Determine the [x, y] coordinate at the center of the cell enclosing the given text.  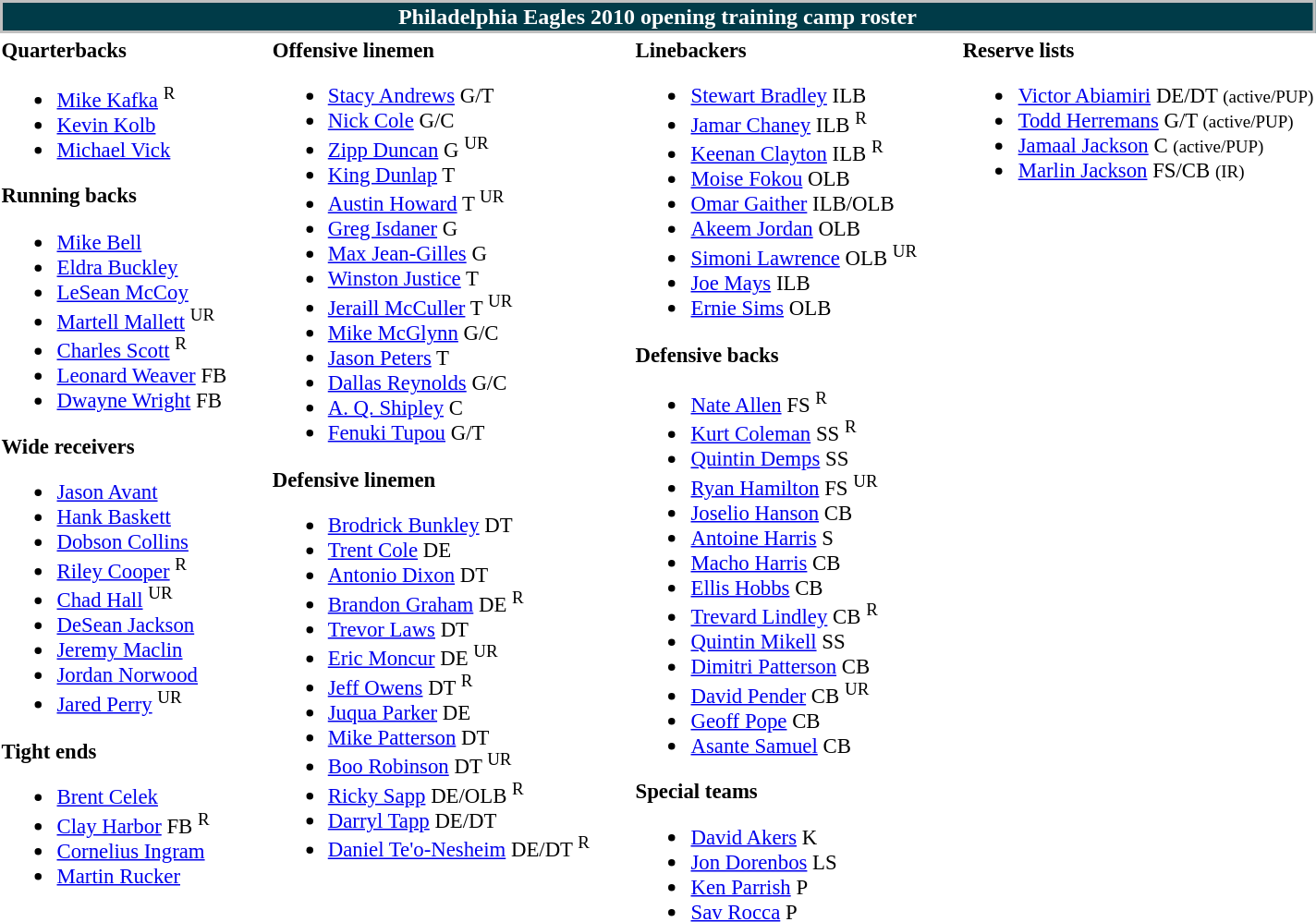
Philadelphia Eagles 2010 opening training camp roster [658, 17]
